Return [X, Y] of the center of cell containing provided text 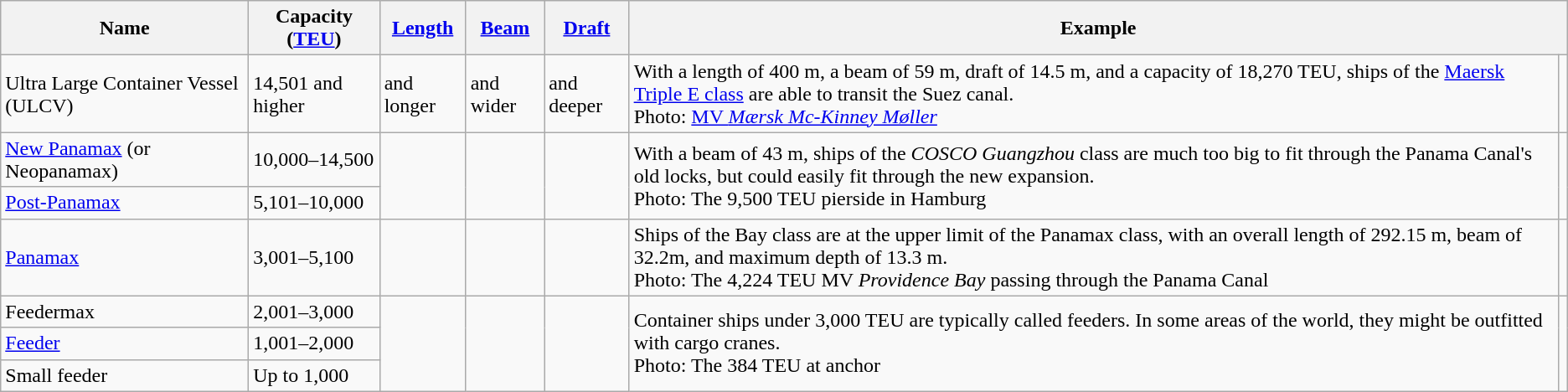
2,001–3,000 [314, 312]
14,501 and higher [314, 94]
3,001–5,100 [314, 257]
Draft [586, 28]
and deeper [586, 94]
1,001–2,000 [314, 343]
Length [422, 28]
Example [1098, 28]
Feedermax [125, 312]
10,000–14,500 [314, 159]
Beam [505, 28]
Small feeder [125, 375]
Name [125, 28]
5,101–10,000 [314, 203]
Capacity(TEU) [314, 28]
Post-Panamax [125, 203]
Feeder [125, 343]
Panamax [125, 257]
and longer [422, 94]
and wider [505, 94]
Up to 1,000 [314, 375]
Ultra Large Container Vessel (ULCV) [125, 94]
New Panamax (or Neopanamax) [125, 159]
